Capture the cell that displays the provided text and extract its [x, y] central coordinate. 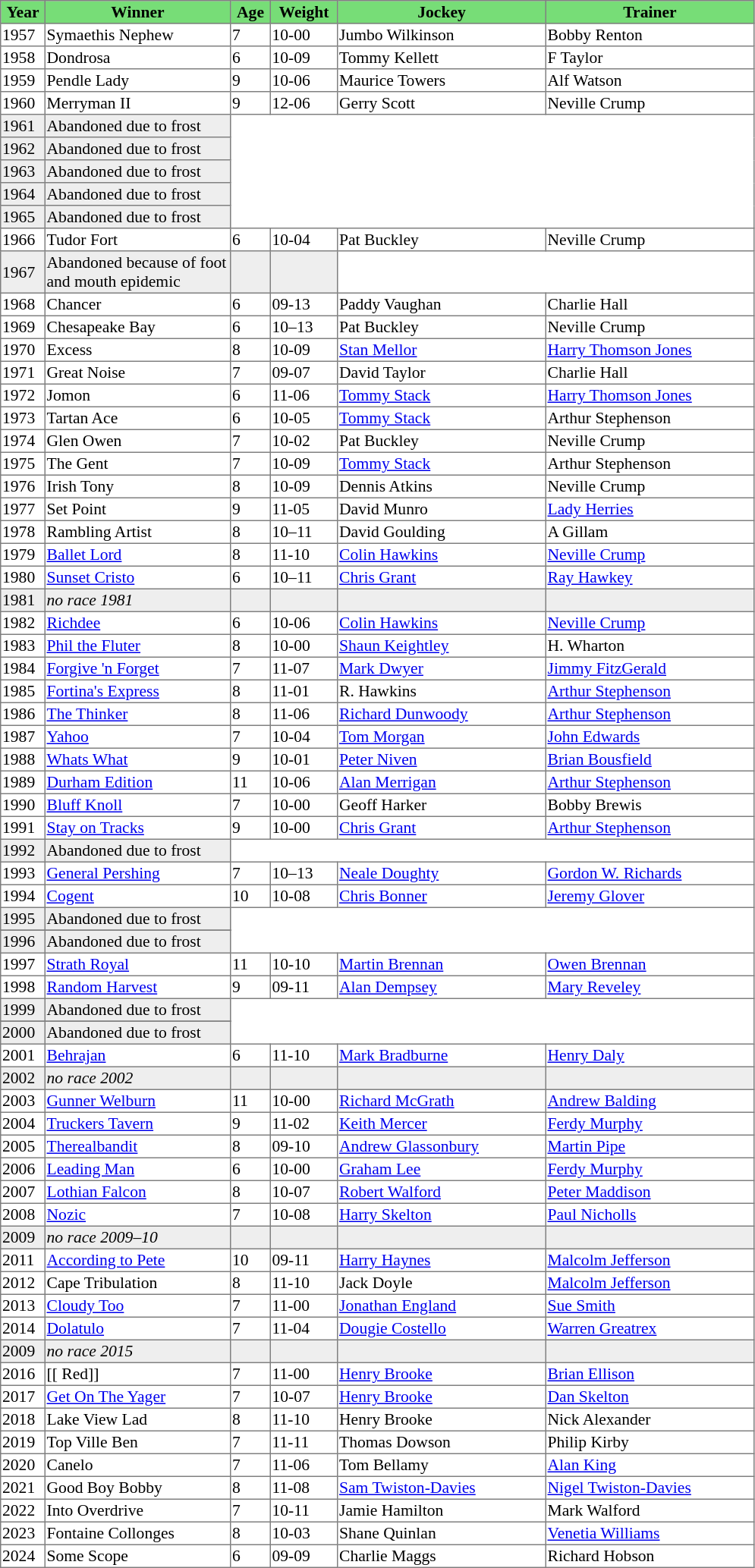
09-10 [304, 1146]
Alf Watson [650, 80]
Dan Skelton [650, 1397]
09-09 [304, 1556]
Harry Skelton [442, 1214]
According to Pete [137, 1260]
1992 [23, 850]
David Taylor [442, 372]
2024 [23, 1556]
1995 [23, 919]
09-13 [304, 304]
1957 [23, 35]
Weight [304, 12]
1978 [23, 532]
Henry Daly [650, 1055]
Tom Bellamy [442, 1465]
Cloudy Too [137, 1306]
11-11 [304, 1442]
Set Point [137, 509]
Truckers Tavern [137, 1123]
Lady Herries [650, 509]
Alan Merrigan [442, 782]
Fortina's Express [137, 691]
1972 [23, 395]
1966 [23, 240]
Sue Smith [650, 1306]
Mark Dwyer [442, 668]
1961 [23, 126]
2011 [23, 1260]
Symaethis Nephew [137, 35]
Brian Ellison [650, 1374]
11-01 [304, 691]
Chesapeake Bay [137, 327]
Jumbo Wilkinson [442, 35]
Peter Niven [442, 759]
10-02 [304, 441]
Peter Maddison [650, 1192]
[[ Red]] [137, 1374]
2018 [23, 1419]
Good Boy Bobby [137, 1488]
Graham Lee [442, 1169]
Jomon [137, 395]
Winner [137, 12]
David Goulding [442, 532]
2021 [23, 1488]
2008 [23, 1214]
General Pershing [137, 873]
Therealbandit [137, 1146]
Jeremy Glover [650, 896]
Gunner Welburn [137, 1101]
The Gent [137, 463]
A Gillam [650, 532]
1990 [23, 805]
Excess [137, 350]
10-10 [304, 964]
Tudor Fort [137, 240]
2005 [23, 1146]
Philip Kirby [650, 1442]
1989 [23, 782]
1993 [23, 873]
Gordon W. Richards [650, 873]
10-11 [304, 1510]
Mark Walford [650, 1510]
Mark Bradburne [442, 1055]
1970 [23, 350]
Ray Hawkey [650, 577]
Trainer [650, 12]
Cogent [137, 896]
Glen Owen [137, 441]
1963 [23, 171]
Leading Man [137, 1169]
1962 [23, 149]
1987 [23, 737]
Random Harvest [137, 987]
Alan Dempsey [442, 987]
Sam Twiston-Davies [442, 1488]
Top Ville Ben [137, 1442]
1994 [23, 896]
Richdee [137, 623]
Richard McGrath [442, 1101]
Dondrosa [137, 58]
Nozic [137, 1214]
Jonathan England [442, 1306]
2023 [23, 1533]
1998 [23, 987]
Into Overdrive [137, 1510]
10-03 [304, 1533]
10-05 [304, 418]
2002 [23, 1078]
Abandoned because of foot and mouth epidemic [137, 272]
no race 2015 [137, 1351]
Shaun Keightley [442, 646]
1980 [23, 577]
2022 [23, 1510]
Durham Edition [137, 782]
John Edwards [650, 737]
1999 [23, 1010]
2013 [23, 1306]
Chris Bonner [442, 896]
Nick Alexander [650, 1419]
1965 [23, 217]
Pendle Lady [137, 80]
1964 [23, 194]
Irish Tony [137, 486]
Bluff Knoll [137, 805]
1976 [23, 486]
Sunset Cristo [137, 577]
11-02 [304, 1123]
11-08 [304, 1488]
1971 [23, 372]
Gerry Scott [442, 103]
1968 [23, 304]
Richard Hobson [650, 1556]
1958 [23, 58]
Canelo [137, 1465]
Thomas Dowson [442, 1442]
2003 [23, 1101]
Paddy Vaughan [442, 304]
Brian Bousfield [650, 759]
1981 [23, 600]
Bobby Brewis [650, 805]
1973 [23, 418]
Whats What [137, 759]
Mary Reveley [650, 987]
H. Wharton [650, 646]
Nigel Twiston-Davies [650, 1488]
Jack Doyle [442, 1283]
Geoff Harker [442, 805]
Stan Mellor [442, 350]
Lake View Lad [137, 1419]
1975 [23, 463]
Age [250, 12]
Get On The Yager [137, 1397]
Chancer [137, 304]
2019 [23, 1442]
1977 [23, 509]
Harry Haynes [442, 1260]
Strath Royal [137, 964]
11-07 [304, 668]
2017 [23, 1397]
2001 [23, 1055]
Phil the Fluter [137, 646]
Rambling Artist [137, 532]
Keith Mercer [442, 1123]
Tom Morgan [442, 737]
1984 [23, 668]
Richard Dunwoody [442, 714]
Tommy Kellett [442, 58]
1959 [23, 80]
12-06 [304, 103]
F Taylor [650, 58]
Jimmy FitzGerald [650, 668]
2014 [23, 1328]
10-01 [304, 759]
Robert Walford [442, 1192]
Martin Brennan [442, 964]
09-07 [304, 372]
Dougie Costello [442, 1328]
1960 [23, 103]
1986 [23, 714]
Warren Greatrex [650, 1328]
Alan King [650, 1465]
Neale Doughty [442, 873]
Forgive 'n Forget [137, 668]
Maurice Towers [442, 80]
Andrew Balding [650, 1101]
1969 [23, 327]
2000 [23, 1032]
Dennis Atkins [442, 486]
Bobby Renton [650, 35]
Yahoo [137, 737]
1985 [23, 691]
2016 [23, 1374]
R. Hawkins [442, 691]
Andrew Glassonbury [442, 1146]
Merryman II [137, 103]
Fontaine Collonges [137, 1533]
11-05 [304, 509]
1991 [23, 828]
1979 [23, 555]
Great Noise [137, 372]
no race 2009–10 [137, 1237]
Some Scope [137, 1556]
no race 1981 [137, 600]
Jockey [442, 12]
1982 [23, 623]
11-04 [304, 1328]
Jamie Hamilton [442, 1510]
1983 [23, 646]
Behrajan [137, 1055]
1988 [23, 759]
Tartan Ace [137, 418]
Lothian Falcon [137, 1192]
Charlie Maggs [442, 1556]
Shane Quinlan [442, 1533]
Venetia Williams [650, 1533]
Cape Tribulation [137, 1283]
The Thinker [137, 714]
Dolatulo [137, 1328]
Paul Nicholls [650, 1214]
2007 [23, 1192]
1974 [23, 441]
no race 2002 [137, 1078]
1996 [23, 941]
Martin Pipe [650, 1146]
1967 [23, 272]
1997 [23, 964]
Ballet Lord [137, 555]
2020 [23, 1465]
Year [23, 12]
2006 [23, 1169]
David Munro [442, 509]
2012 [23, 1283]
2004 [23, 1123]
Stay on Tracks [137, 828]
Owen Brennan [650, 964]
